Locate the cell with the specified text and output its [x, y] center coordinate. 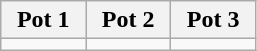
Pot 1 [44, 20]
Pot 2 [128, 20]
Pot 3 [214, 20]
